Identify which cell holds the provided text, then report its (X, Y) central coordinate. 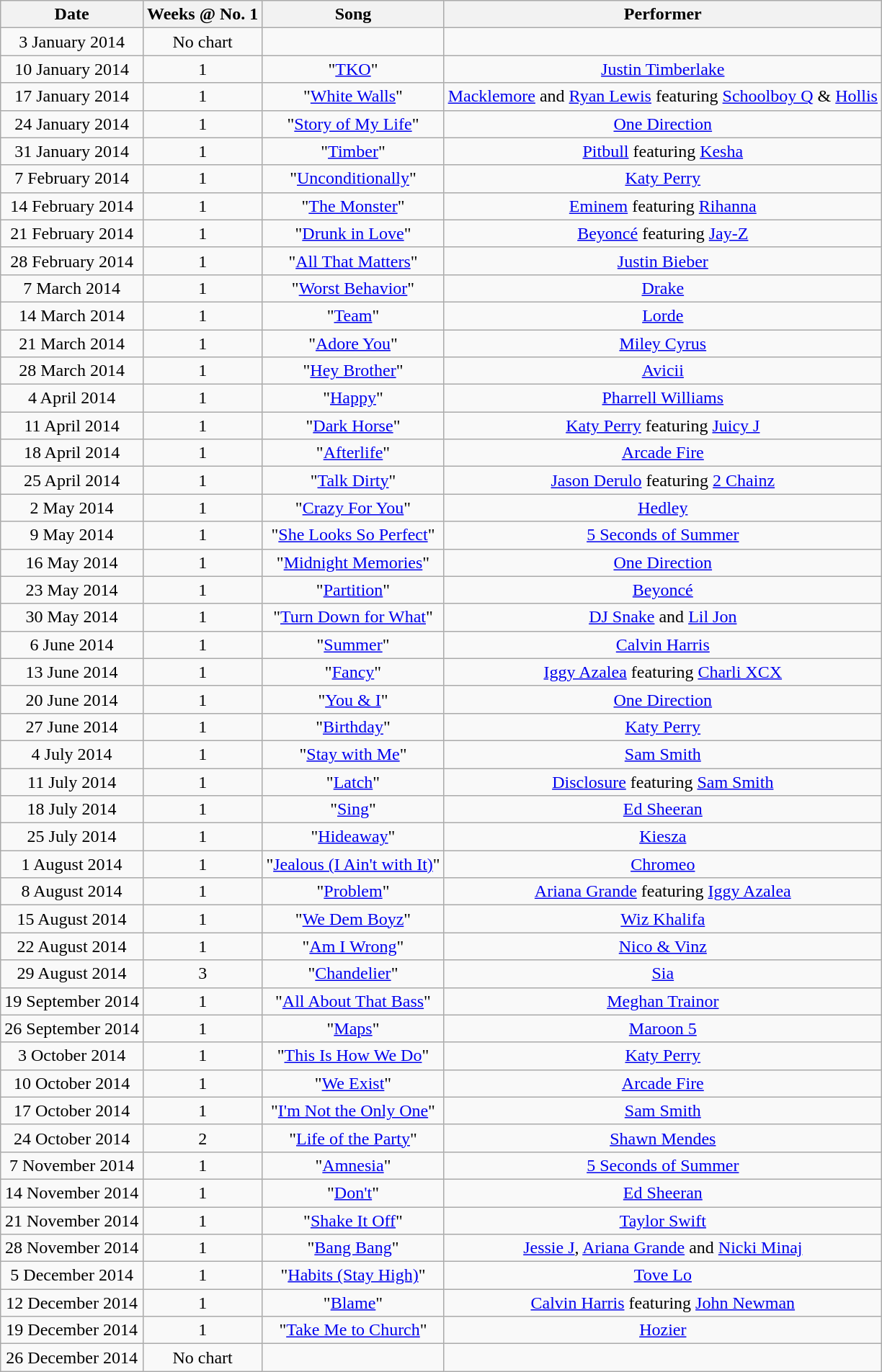
"Life of the Party" (353, 1138)
"Unconditionally" (353, 179)
"She Looks So Perfect" (353, 535)
18 April 2014 (72, 453)
"Don't" (353, 1193)
16 May 2014 (72, 562)
"This Is How We Do" (353, 1056)
"Adore You" (353, 344)
8 August 2014 (72, 892)
23 May 2014 (72, 590)
Hozier (663, 1330)
14 November 2014 (72, 1193)
19 September 2014 (72, 1001)
Iggy Azalea featuring Charli XCX (663, 672)
Nico & Vinz (663, 946)
"Bang Bang" (353, 1248)
"Partition" (353, 590)
22 August 2014 (72, 946)
"All About That Bass" (353, 1001)
"Jealous (I Ain't with It)" (353, 864)
Hedley (663, 508)
26 September 2014 (72, 1028)
"Problem" (353, 892)
"We Dem Boyz" (353, 919)
28 February 2014 (72, 261)
Beyoncé featuring Jay-Z (663, 233)
21 November 2014 (72, 1221)
10 January 2014 (72, 69)
"Timber" (353, 151)
28 March 2014 (72, 371)
2 May 2014 (72, 508)
"Fancy" (353, 672)
28 November 2014 (72, 1248)
"Am I Wrong" (353, 946)
26 December 2014 (72, 1358)
6 June 2014 (72, 645)
5 December 2014 (72, 1275)
4 April 2014 (72, 398)
"Afterlife" (353, 453)
Sia (663, 974)
Kiesza (663, 837)
DJ Snake and Lil Jon (663, 617)
Drake (663, 288)
"The Monster" (353, 206)
"Latch" (353, 781)
25 July 2014 (72, 837)
9 May 2014 (72, 535)
Pharrell Williams (663, 398)
Chromeo (663, 864)
12 December 2014 (72, 1303)
11 July 2014 (72, 781)
"Maps" (353, 1028)
24 January 2014 (72, 124)
Shawn Mendes (663, 1138)
17 January 2014 (72, 97)
17 October 2014 (72, 1111)
14 February 2014 (72, 206)
1 August 2014 (72, 864)
7 March 2014 (72, 288)
Avicii (663, 371)
Calvin Harris featuring John Newman (663, 1303)
"Happy" (353, 398)
Meghan Trainor (663, 1001)
Miley Cyrus (663, 344)
21 February 2014 (72, 233)
"Take Me to Church" (353, 1330)
Maroon 5 (663, 1028)
"Stay with Me" (353, 754)
"Blame" (353, 1303)
Katy Perry featuring Juicy J (663, 426)
Wiz Khalifa (663, 919)
21 March 2014 (72, 344)
11 April 2014 (72, 426)
24 October 2014 (72, 1138)
31 January 2014 (72, 151)
"Midnight Memories" (353, 562)
"Crazy For You" (353, 508)
Justin Timberlake (663, 69)
"Habits (Stay High)" (353, 1275)
Eminem featuring Rihanna (663, 206)
3 (202, 974)
14 March 2014 (72, 315)
Justin Bieber (663, 261)
"Hey Brother" (353, 371)
"We Exist" (353, 1083)
27 June 2014 (72, 727)
Performer (663, 14)
Date (72, 14)
10 October 2014 (72, 1083)
30 May 2014 (72, 617)
15 August 2014 (72, 919)
"Hideaway" (353, 837)
Weeks @ No. 1 (202, 14)
7 February 2014 (72, 179)
Beyoncé (663, 590)
"White Walls" (353, 97)
"Amnesia" (353, 1165)
Song (353, 14)
"Sing" (353, 810)
2 (202, 1138)
Macklemore and Ryan Lewis featuring Schoolboy Q & Hollis (663, 97)
"You & I" (353, 699)
Jason Derulo featuring 2 Chainz (663, 480)
20 June 2014 (72, 699)
"Birthday" (353, 727)
"I'm Not the Only One" (353, 1111)
18 July 2014 (72, 810)
"Summer" (353, 645)
"All That Matters" (353, 261)
3 January 2014 (72, 42)
Tove Lo (663, 1275)
7 November 2014 (72, 1165)
Pitbull featuring Kesha (663, 151)
3 October 2014 (72, 1056)
Calvin Harris (663, 645)
"Talk Dirty" (353, 480)
Disclosure featuring Sam Smith (663, 781)
"Shake It Off" (353, 1221)
"Chandelier" (353, 974)
Taylor Swift (663, 1221)
Jessie J, Ariana Grande and Nicki Minaj (663, 1248)
"Drunk in Love" (353, 233)
"Story of My Life" (353, 124)
"TKO" (353, 69)
25 April 2014 (72, 480)
13 June 2014 (72, 672)
"Team" (353, 315)
Lorde (663, 315)
Ariana Grande featuring Iggy Azalea (663, 892)
4 July 2014 (72, 754)
29 August 2014 (72, 974)
"Turn Down for What" (353, 617)
"Worst Behavior" (353, 288)
19 December 2014 (72, 1330)
"Dark Horse" (353, 426)
